From the cell containing the given text, extract its center point as (X, Y) coordinate. 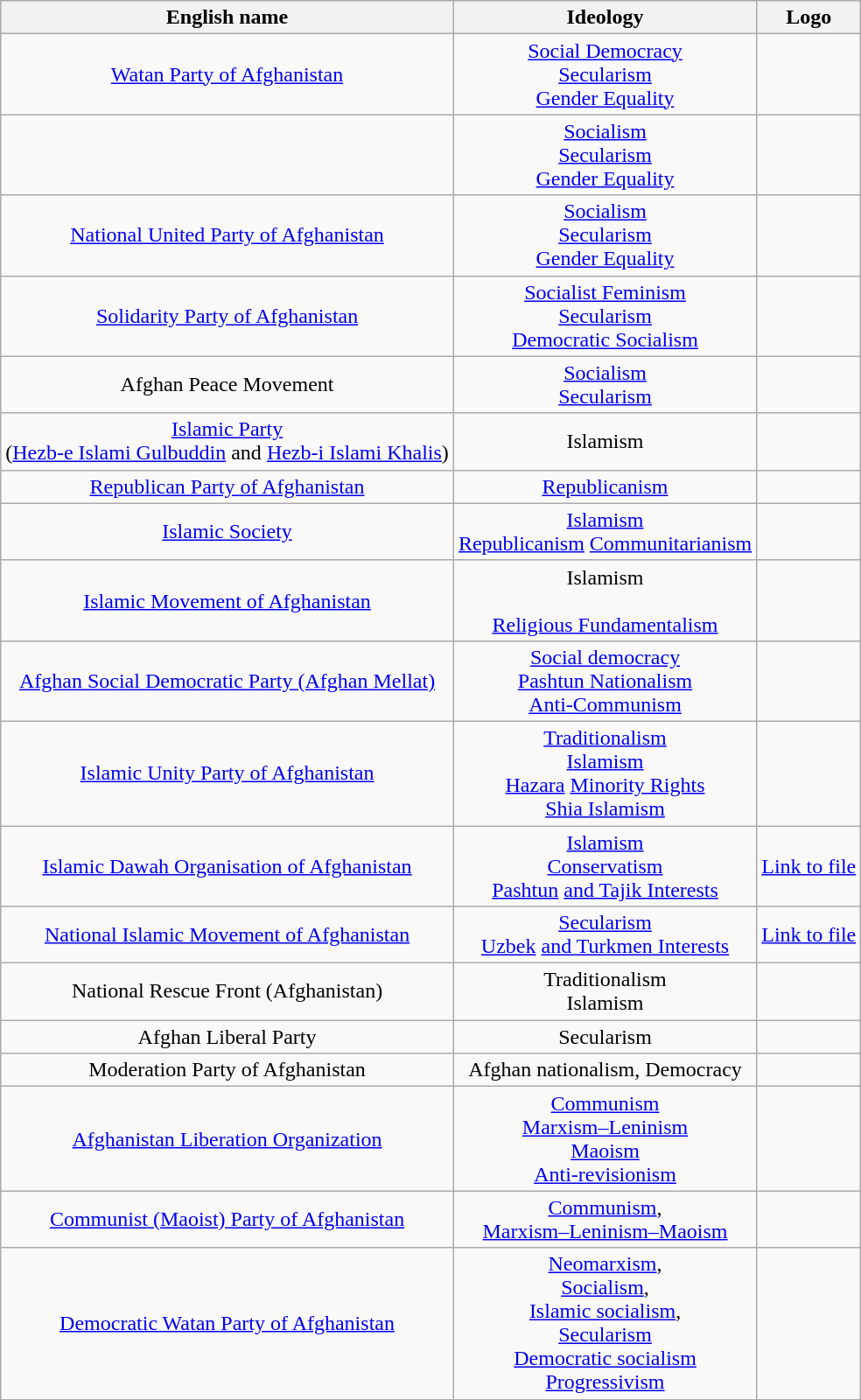
Social democracyPashtun NationalismAnti-Communism (605, 681)
National Rescue Front (Afghanistan) (227, 992)
Afghan Liberal Party (227, 1037)
Afghan nationalism, Democracy (605, 1070)
Social Democracy Secularism Gender Equality (605, 74)
TraditionalismIslamismHazara Minority RightsShia Islamism (605, 773)
Republican Party of Afghanistan (227, 486)
Socialism Secularism Gender Equality (605, 155)
SocialismSecularism Gender Equality (605, 235)
National United Party of Afghanistan (227, 235)
Afghanistan Liberation Organization (227, 1139)
Islamic Society (227, 532)
CommunismMarxism–LeninismMaoismAnti-revisionism (605, 1139)
Communist (Maoist) Party of Afghanistan (227, 1220)
Watan Party of Afghanistan (227, 74)
Republicanism (605, 486)
English name (227, 17)
Afghan Peace Movement (227, 385)
Secularism (605, 1037)
Communism,Marxism–Leninism–Maoism (605, 1220)
TraditionalismIslamism (605, 992)
Solidarity Party of Afghanistan (227, 316)
IslamismRepublicanism Communitarianism (605, 532)
Ideology (605, 17)
IslamismReligious Fundamentalism (605, 600)
Neomarxism,Socialism,Islamic socialism,SecularismDemocratic socialismProgressivism (605, 1323)
Democratic Watan Party of Afghanistan (227, 1323)
IslamismConservatismPashtun and Tajik Interests (605, 866)
Afghan Social Democratic Party (Afghan Mellat) (227, 681)
SocialismSecularism (605, 385)
Moderation Party of Afghanistan (227, 1070)
Islamism (605, 441)
Islamic Movement of Afghanistan (227, 600)
Islamic Dawah Organisation of Afghanistan (227, 866)
National Islamic Movement of Afghanistan (227, 934)
Socialist FeminismSecularism Democratic Socialism (605, 316)
Logo (808, 17)
SecularismUzbek and Turkmen Interests (605, 934)
Islamic Unity Party of Afghanistan (227, 773)
Islamic Party (Hezb-e Islami Gulbuddin and Hezb-i Islami Khalis) (227, 441)
